Search for the cell housing the specified text and yield its (X, Y) center coordinate. 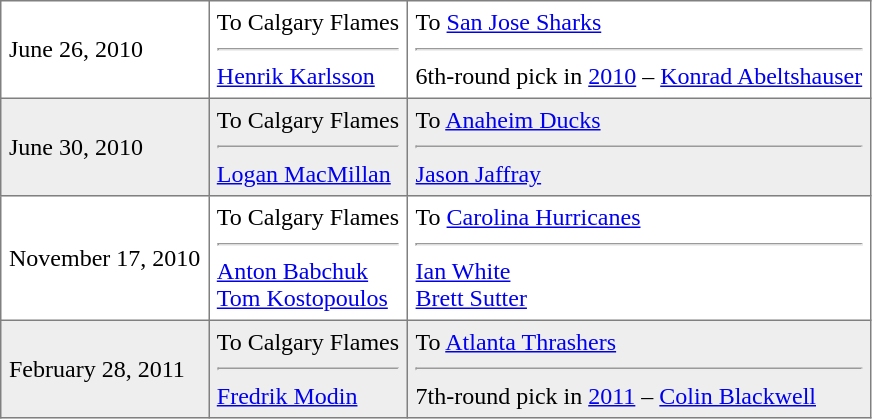
To Calgary Flames Logan MacMillan (308, 147)
To Carolina Hurricanes Ian WhiteBrett Sutter (638, 258)
To San Jose Sharks 6th-round pick in 2010 – Konrad Abeltshauser (638, 50)
June 30, 2010 (105, 147)
To Calgary Flames Anton BabchukTom Kostopoulos (308, 258)
June 26, 2010 (105, 50)
To Anaheim Ducks Jason Jaffray (638, 147)
To Calgary Flames Fredrik Modin (308, 369)
To Atlanta Thrashers 7th-round pick in 2011 – Colin Blackwell (638, 369)
November 17, 2010 (105, 258)
To Calgary Flames Henrik Karlsson (308, 50)
February 28, 2011 (105, 369)
